For the text-containing cell, return its midpoint in [x, y] coordinate format. 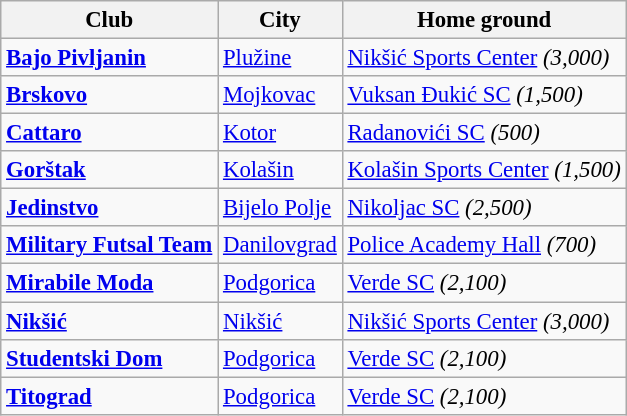
Vuksan Đukić SC (1,500) [484, 95]
Police Academy Hall (700) [484, 245]
Gorštak [110, 170]
Jedinstvo [110, 208]
Mirabile Moda [110, 283]
Bajo Pivljanin [110, 58]
Brskovo [110, 95]
Studentski Dom [110, 358]
City [280, 20]
Kotor [280, 133]
Plužine [280, 58]
Bijelo Polje [280, 208]
Kolašin Sports Center (1,500) [484, 170]
Military Futsal Team [110, 245]
Home ground [484, 20]
Cattaro [110, 133]
Radanovići SC (500) [484, 133]
Titograd [110, 396]
Club [110, 20]
Kolašin [280, 170]
Danilovgrad [280, 245]
Mojkovac [280, 95]
Nikoljac SC (2,500) [484, 208]
